Pinpoint the cell where the given text exists, returning its [x, y] midpoint coordinate. 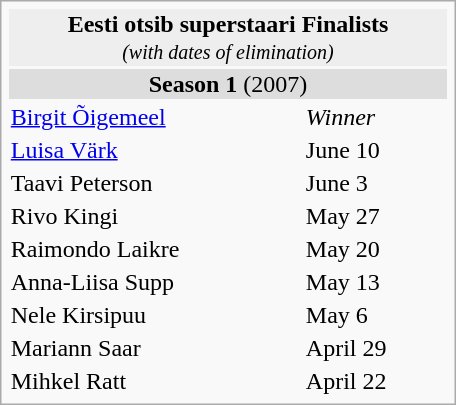
Anna-Liisa Supp [155, 282]
April 29 [375, 348]
Rivo Kingi [155, 216]
Raimondo Laikre [155, 249]
Mariann Saar [155, 348]
May 20 [375, 249]
Eesti otsib superstaari Finalists(with dates of elimination) [228, 38]
April 22 [375, 381]
June 3 [375, 183]
Luisa Värk [155, 150]
Taavi Peterson [155, 183]
June 10 [375, 150]
Season 1 (2007) [228, 84]
May 13 [375, 282]
May 6 [375, 315]
Winner [375, 117]
Mihkel Ratt [155, 381]
Nele Kirsipuu [155, 315]
May 27 [375, 216]
Birgit Õigemeel [155, 117]
